Return the [x, y] coordinate for the center point of the cell that contains the specified text.  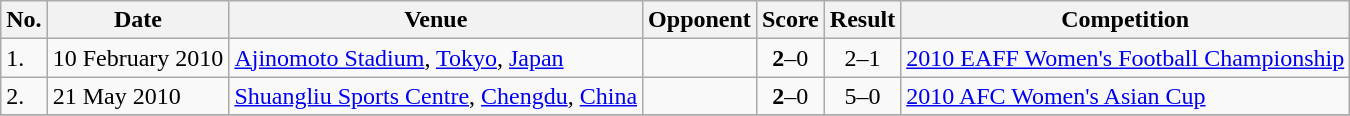
Date [138, 20]
10 February 2010 [138, 58]
Venue [436, 20]
Opponent [700, 20]
No. [24, 20]
5–0 [862, 96]
Result [862, 20]
Shuangliu Sports Centre, Chengdu, China [436, 96]
2010 EAFF Women's Football Championship [1126, 58]
2. [24, 96]
2–1 [862, 58]
Ajinomoto Stadium, Tokyo, Japan [436, 58]
21 May 2010 [138, 96]
1. [24, 58]
Score [790, 20]
Competition [1126, 20]
2010 AFC Women's Asian Cup [1126, 96]
